Provide the [X, Y] coordinate of the cell's center where the given text is located.  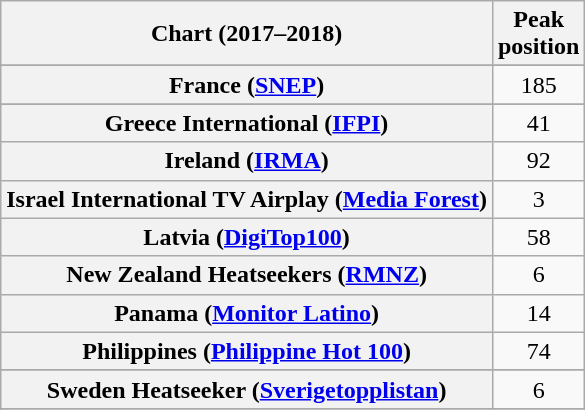
Panama (Monitor Latino) [247, 313]
New Zealand Heatseekers (RMNZ) [247, 275]
Greece International (IFPI) [247, 123]
Philippines (Philippine Hot 100) [247, 351]
Peak position [538, 34]
Sweden Heatseeker (Sverigetopplistan) [247, 389]
Chart (2017–2018) [247, 34]
41 [538, 123]
58 [538, 237]
92 [538, 161]
3 [538, 199]
14 [538, 313]
France (SNEP) [247, 85]
185 [538, 85]
Israel International TV Airplay (Media Forest) [247, 199]
74 [538, 351]
Latvia (DigiTop100) [247, 237]
Ireland (IRMA) [247, 161]
